Determine the [x, y] coordinate at the center of the cell enclosing the given text.  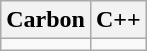
Carbon [46, 20]
C++ [118, 20]
